Output the [X, Y] coordinate of the center of the cell containing the given text.  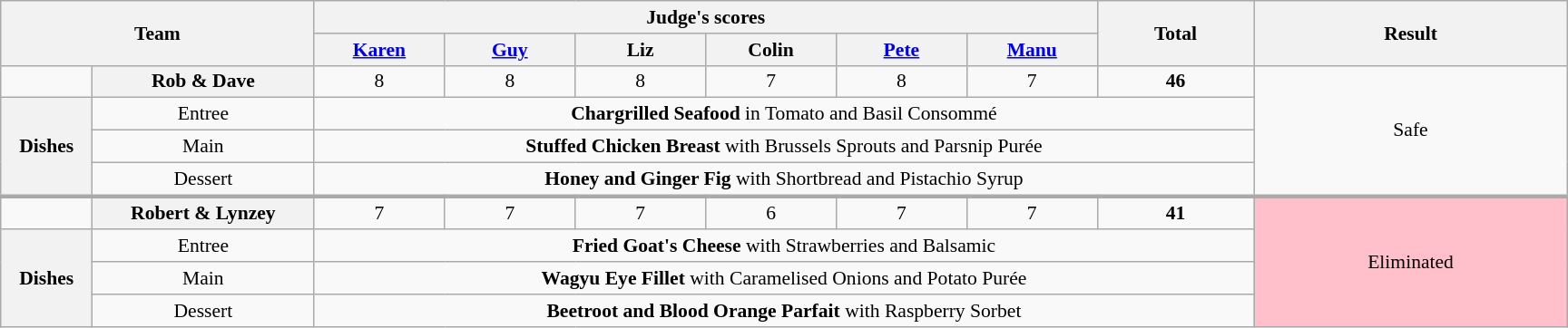
Rob & Dave [203, 82]
Pete [901, 50]
Guy [510, 50]
Team [158, 33]
Eliminated [1410, 261]
Robert & Lynzey [203, 212]
Wagyu Eye Fillet with Caramelised Onions and Potato Purée [784, 278]
Stuffed Chicken Breast with Brussels Sprouts and Parsnip Purée [784, 147]
Judge's scores [706, 17]
Fried Goat's Cheese with Strawberries and Balsamic [784, 246]
Beetroot and Blood Orange Parfait with Raspberry Sorbet [784, 311]
46 [1176, 82]
Safe [1410, 130]
Honey and Ginger Fig with Shortbread and Pistachio Syrup [784, 179]
Liz [641, 50]
Result [1410, 33]
Chargrilled Seafood in Tomato and Basil Consommé [784, 114]
Karen [379, 50]
6 [771, 212]
41 [1176, 212]
Colin [771, 50]
Total [1176, 33]
Manu [1032, 50]
